Return [x, y] of the center of cell containing provided text 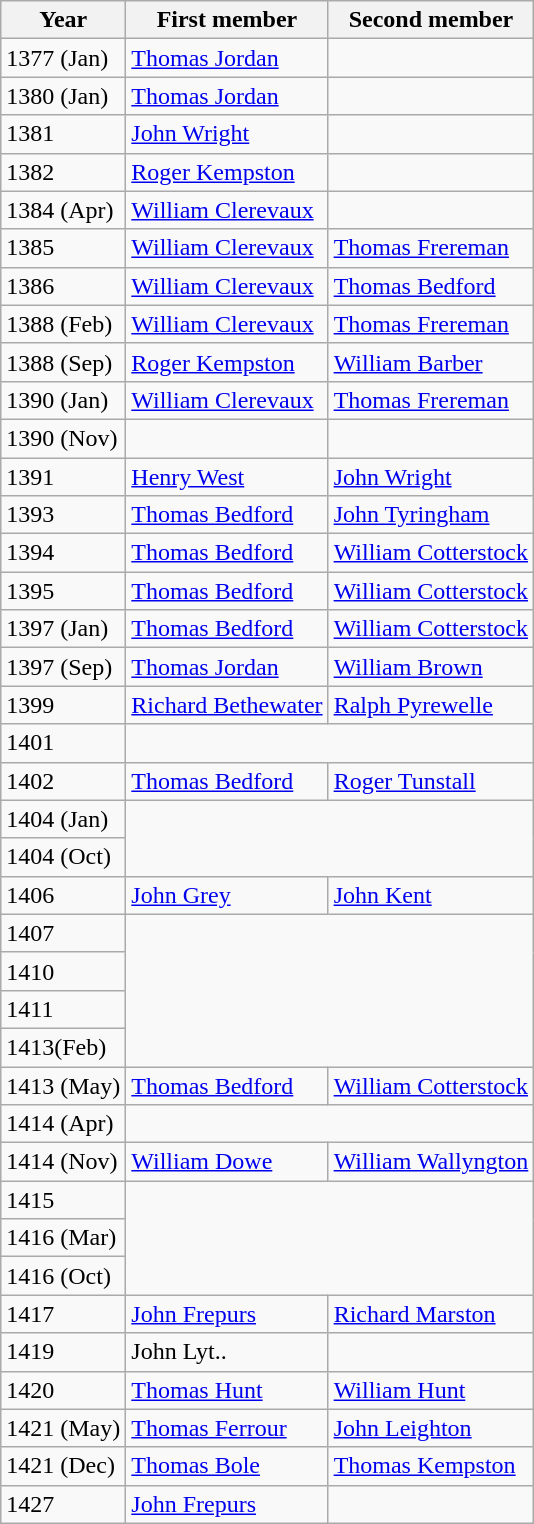
1402 [64, 781]
1420 [64, 1390]
1397 (Sep) [64, 667]
Richard Bethewater [227, 705]
1411 [64, 1009]
Thomas Kempston [431, 1466]
1410 [64, 971]
Roger Tunstall [431, 781]
1393 [64, 515]
1388 (Sep) [64, 362]
1416 (Oct) [64, 1276]
1404 (Oct) [64, 857]
1377 (Jan) [64, 58]
Second member [431, 20]
William Barber [431, 362]
William Brown [431, 667]
William Dowe [227, 1162]
Thomas Ferrour [227, 1428]
1416 (Mar) [64, 1238]
1417 [64, 1314]
1427 [64, 1504]
Year [64, 20]
John Tyringham [431, 515]
1395 [64, 591]
1385 [64, 248]
1404 (Jan) [64, 819]
1397 (Jan) [64, 629]
1421 (May) [64, 1428]
1421 (Dec) [64, 1466]
1386 [64, 286]
John Leighton [431, 1428]
1407 [64, 933]
1390 (Jan) [64, 400]
1401 [64, 743]
1384 (Apr) [64, 210]
1394 [64, 553]
John Lyt.. [227, 1352]
William Wallyngton [431, 1162]
1415 [64, 1200]
Henry West [227, 477]
1388 (Feb) [64, 324]
1414 (Apr) [64, 1124]
1391 [64, 477]
1399 [64, 705]
1406 [64, 895]
Thomas Hunt [227, 1390]
1381 [64, 134]
Thomas Bole [227, 1466]
1413 (May) [64, 1085]
First member [227, 20]
1382 [64, 172]
1413(Feb) [64, 1047]
William Hunt [431, 1390]
Ralph Pyrewelle [431, 705]
1390 (Nov) [64, 438]
John Grey [227, 895]
1380 (Jan) [64, 96]
John Kent [431, 895]
1419 [64, 1352]
Richard Marston [431, 1314]
1414 (Nov) [64, 1162]
